Return (X, Y) of the center of cell containing provided text 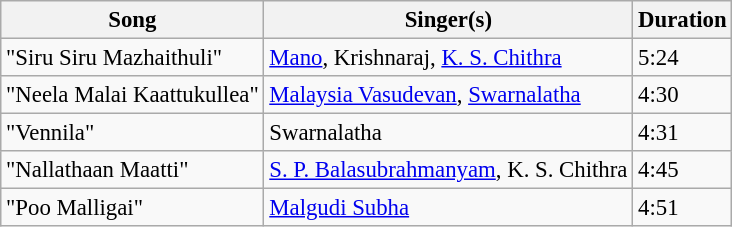
Swarnalatha (448, 133)
"Poo Malligai" (132, 208)
4:51 (682, 208)
Song (132, 20)
5:24 (682, 58)
Singer(s) (448, 20)
Duration (682, 20)
"Vennila" (132, 133)
Malaysia Vasudevan, Swarnalatha (448, 95)
S. P. Balasubrahmanyam, K. S. Chithra (448, 170)
"Neela Malai Kaattukullea" (132, 95)
4:31 (682, 133)
4:45 (682, 170)
"Siru Siru Mazhaithuli" (132, 58)
Malgudi Subha (448, 208)
4:30 (682, 95)
Mano, Krishnaraj, K. S. Chithra (448, 58)
"Nallathaan Maatti" (132, 170)
